Extract the (X, Y) coordinate from the center of the cell holding the provided text.  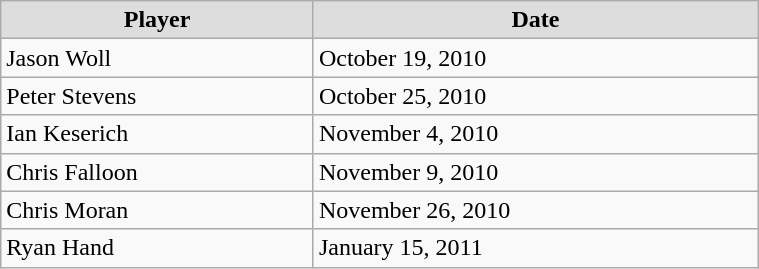
October 25, 2010 (535, 96)
October 19, 2010 (535, 58)
January 15, 2011 (535, 248)
Chris Moran (158, 210)
Jason Woll (158, 58)
Ian Keserich (158, 134)
Ryan Hand (158, 248)
November 26, 2010 (535, 210)
Player (158, 20)
Chris Falloon (158, 172)
Date (535, 20)
November 4, 2010 (535, 134)
November 9, 2010 (535, 172)
Peter Stevens (158, 96)
